Locate the cell with the specified text and output its (x, y) center coordinate. 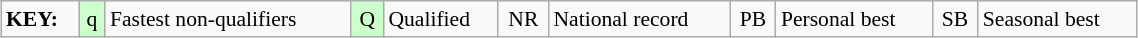
q (92, 19)
Qualified (440, 19)
Fastest non-qualifiers (228, 19)
National record (639, 19)
KEY: (40, 19)
NR (523, 19)
SB (955, 19)
Personal best (854, 19)
PB (753, 19)
Q (367, 19)
Seasonal best (1058, 19)
